Find where the given text appears and provide that cell's center as [x, y] coordinate. 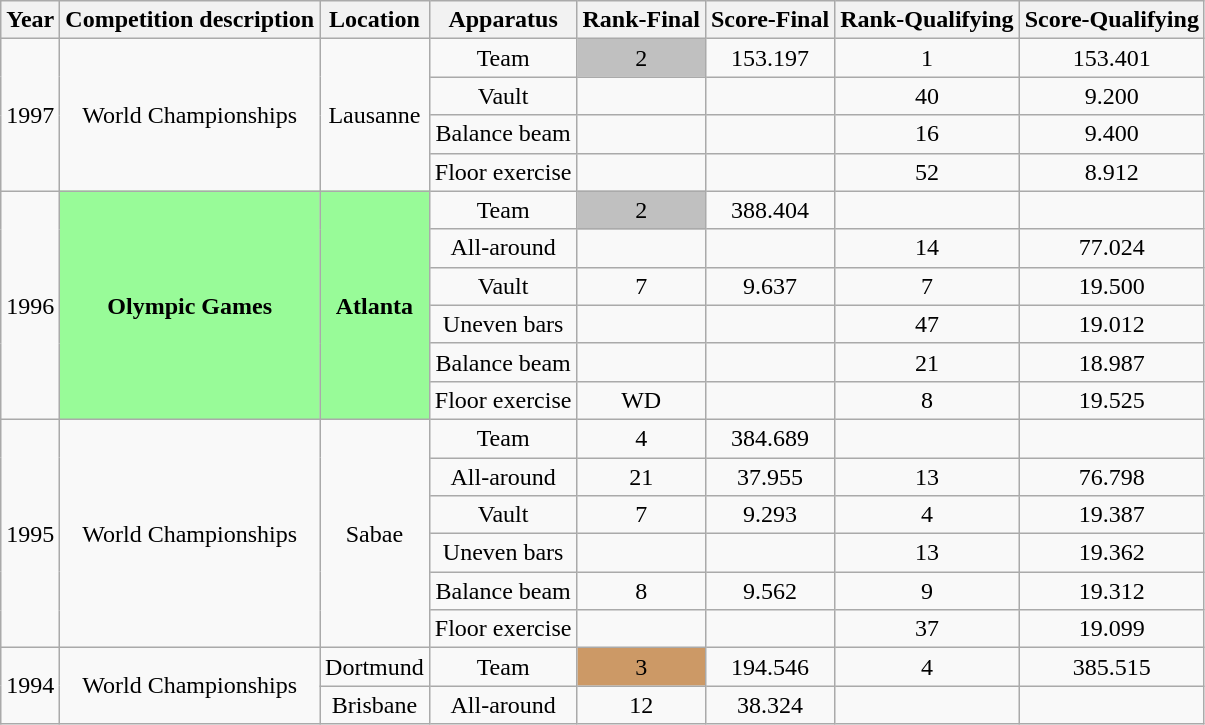
38.324 [770, 705]
385.515 [1112, 667]
52 [927, 172]
19.312 [1112, 591]
1994 [30, 686]
40 [927, 96]
Sabae [375, 533]
9.637 [770, 286]
9.293 [770, 515]
Dortmund [375, 667]
19.012 [1112, 324]
37.955 [770, 477]
Lausanne [375, 115]
Year [30, 20]
WD [641, 400]
14 [927, 248]
153.401 [1112, 58]
384.689 [770, 438]
Rank-Final [641, 20]
1995 [30, 533]
16 [927, 134]
19.387 [1112, 515]
Competition description [190, 20]
37 [927, 629]
3 [641, 667]
Atlanta [375, 305]
76.798 [1112, 477]
9.562 [770, 591]
19.525 [1112, 400]
9.200 [1112, 96]
Apparatus [503, 20]
12 [641, 705]
9 [927, 591]
8.912 [1112, 172]
1997 [30, 115]
Score-Final [770, 20]
Olympic Games [190, 305]
Location [375, 20]
9.400 [1112, 134]
194.546 [770, 667]
47 [927, 324]
1996 [30, 305]
Score-Qualifying [1112, 20]
388.404 [770, 210]
153.197 [770, 58]
19.362 [1112, 553]
1 [927, 58]
Rank-Qualifying [927, 20]
19.500 [1112, 286]
19.099 [1112, 629]
18.987 [1112, 362]
77.024 [1112, 248]
Brisbane [375, 705]
